Scan for the cell matching the given text and deliver its [X, Y] coordinate at center. 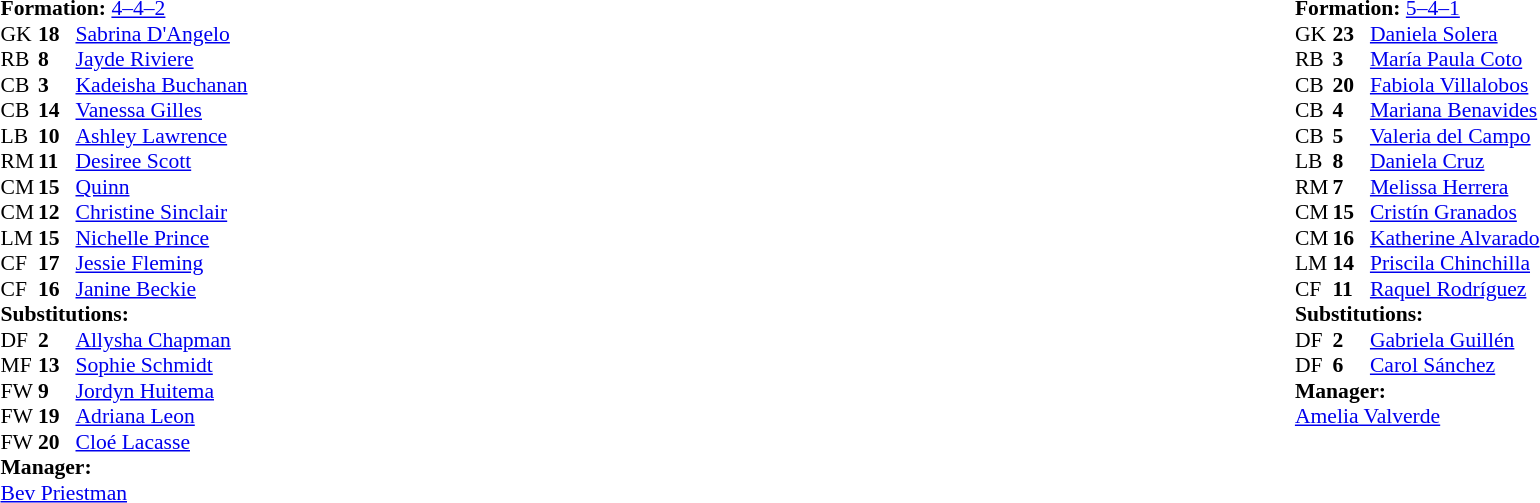
Christine Sinclair [162, 213]
6 [1351, 365]
12 [57, 213]
7 [1351, 187]
Kadeisha Buchanan [162, 85]
Raquel Rodríguez [1455, 289]
María Paula Coto [1455, 59]
Fabiola Villalobos [1455, 85]
Cristín Granados [1455, 213]
Cloé Lacasse [162, 442]
Jayde Riviere [162, 59]
Gabriela Guillén [1455, 340]
17 [57, 263]
18 [57, 34]
Allysha Chapman [162, 340]
Sabrina D'Angelo [162, 34]
9 [57, 391]
13 [57, 365]
Mariana Benavides [1455, 111]
Ashley Lawrence [162, 136]
Katherine Alvarado [1455, 238]
Nichelle Prince [162, 238]
Adriana Leon [162, 417]
Priscila Chinchilla [1455, 263]
Amelia Valverde [1418, 417]
MF [19, 365]
Jessie Fleming [162, 263]
Melissa Herrera [1455, 187]
Sophie Schmidt [162, 365]
Desiree Scott [162, 161]
Valeria del Campo [1455, 136]
5 [1351, 136]
Jordyn Huitema [162, 391]
Daniela Solera [1455, 34]
10 [57, 136]
Daniela Cruz [1455, 161]
Vanessa Gilles [162, 111]
Quinn [162, 187]
4 [1351, 111]
Carol Sánchez [1455, 365]
Janine Beckie [162, 289]
19 [57, 417]
23 [1351, 34]
